For the text-containing cell, return its midpoint in (x, y) coordinate format. 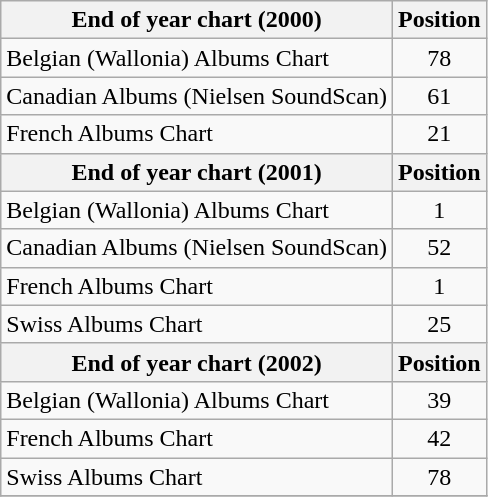
39 (439, 400)
End of year chart (2001) (197, 172)
52 (439, 248)
End of year chart (2000) (197, 20)
61 (439, 96)
42 (439, 438)
21 (439, 134)
End of year chart (2002) (197, 362)
25 (439, 324)
